For the text-containing cell, return its midpoint in (X, Y) coordinate format. 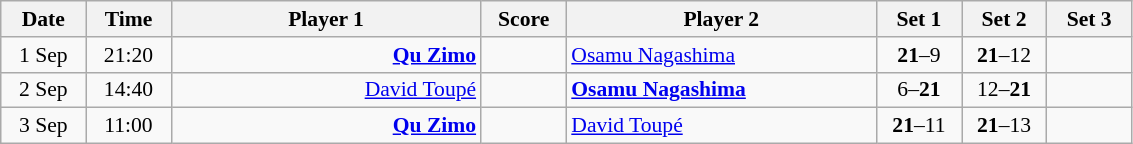
21:20 (128, 55)
1 Sep (44, 55)
Score (524, 19)
2 Sep (44, 90)
21–12 (1004, 55)
14:40 (128, 90)
6–21 (918, 90)
3 Sep (44, 126)
21–9 (918, 55)
Player 1 (326, 19)
Set 3 (1090, 19)
21–13 (1004, 126)
12–21 (1004, 90)
Date (44, 19)
Time (128, 19)
11:00 (128, 126)
Set 1 (918, 19)
Set 2 (1004, 19)
21–11 (918, 126)
Player 2 (721, 19)
